Locate the cell with the specified text and output its [X, Y] center coordinate. 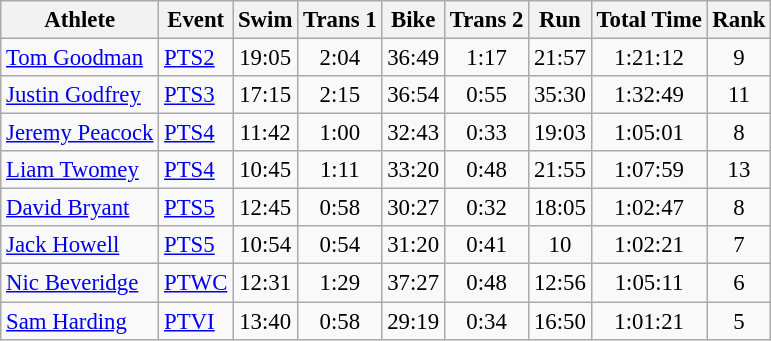
PTS3 [196, 95]
1:21:12 [649, 58]
13:40 [266, 321]
12:56 [560, 283]
32:43 [414, 133]
18:05 [560, 208]
1:02:47 [649, 208]
10 [560, 245]
12:31 [266, 283]
1:01:21 [649, 321]
2:15 [340, 95]
1:07:59 [649, 170]
0:41 [486, 245]
Sam Harding [80, 321]
Justin Godfrey [80, 95]
1:05:11 [649, 283]
16:50 [560, 321]
9 [739, 58]
Liam Twomey [80, 170]
0:54 [340, 245]
33:20 [414, 170]
36:54 [414, 95]
17:15 [266, 95]
30:27 [414, 208]
1:17 [486, 58]
PTWC [196, 283]
37:27 [414, 283]
Total Time [649, 20]
David Bryant [80, 208]
Run [560, 20]
0:55 [486, 95]
29:19 [414, 321]
11 [739, 95]
19:03 [560, 133]
1:32:49 [649, 95]
Event [196, 20]
PTS2 [196, 58]
0:32 [486, 208]
10:54 [266, 245]
Nic Beveridge [80, 283]
PTVI [196, 321]
31:20 [414, 245]
36:49 [414, 58]
12:45 [266, 208]
7 [739, 245]
Trans 2 [486, 20]
35:30 [560, 95]
1:02:21 [649, 245]
Athlete [80, 20]
21:55 [560, 170]
21:57 [560, 58]
2:04 [340, 58]
1:05:01 [649, 133]
Jeremy Peacock [80, 133]
11:42 [266, 133]
1:00 [340, 133]
1:29 [340, 283]
0:33 [486, 133]
Trans 1 [340, 20]
19:05 [266, 58]
0:34 [486, 321]
Rank [739, 20]
13 [739, 170]
6 [739, 283]
Swim [266, 20]
10:45 [266, 170]
Tom Goodman [80, 58]
1:11 [340, 170]
5 [739, 321]
Bike [414, 20]
Jack Howell [80, 245]
